From the cell containing the given text, extract its center point as (x, y) coordinate. 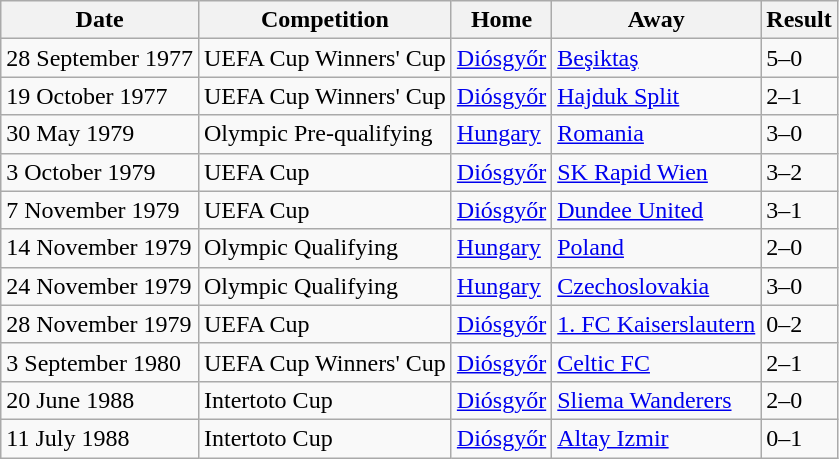
Celtic FC (656, 362)
5–0 (799, 58)
Hajduk Split (656, 96)
Romania (656, 134)
0–1 (799, 438)
Date (100, 20)
3 October 1979 (100, 172)
Away (656, 20)
Competition (324, 20)
Dundee United (656, 210)
7 November 1979 (100, 210)
28 November 1979 (100, 324)
Czechoslovakia (656, 286)
20 June 1988 (100, 400)
24 November 1979 (100, 286)
30 May 1979 (100, 134)
3 September 1980 (100, 362)
3–1 (799, 210)
11 July 1988 (100, 438)
0–2 (799, 324)
19 October 1977 (100, 96)
SK Rapid Wien (656, 172)
1. FC Kaiserslautern (656, 324)
Sliema Wanderers (656, 400)
14 November 1979 (100, 248)
Poland (656, 248)
Olympic Pre-qualifying (324, 134)
28 September 1977 (100, 58)
Home (501, 20)
Result (799, 20)
Beşiktaş (656, 58)
Altay Izmir (656, 438)
3–2 (799, 172)
